Return the (X, Y) coordinate for the center point of the cell that contains the specified text.  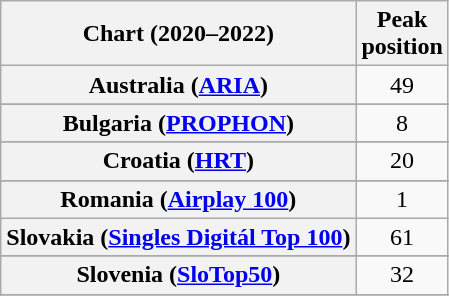
Australia (ARIA) (178, 85)
8 (402, 123)
Slovakia (Singles Digitál Top 100) (178, 237)
Peakposition (402, 34)
Bulgaria (PROPHON) (178, 123)
49 (402, 85)
Croatia (HRT) (178, 161)
20 (402, 161)
Chart (2020–2022) (178, 34)
Slovenia (SloTop50) (178, 275)
61 (402, 237)
1 (402, 199)
32 (402, 275)
Romania (Airplay 100) (178, 199)
